Capture the cell that displays the provided text and extract its (X, Y) central coordinate. 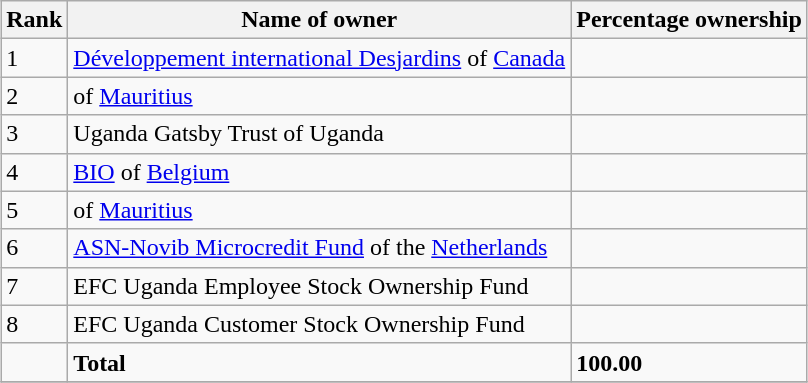
BIO of Belgium (320, 172)
Percentage ownership (690, 20)
Total (320, 362)
4 (34, 172)
EFC Uganda Employee Stock Ownership Fund (320, 286)
8 (34, 324)
5 (34, 210)
7 (34, 286)
Name of owner (320, 20)
1 (34, 58)
6 (34, 248)
Rank (34, 20)
2 (34, 96)
Uganda Gatsby Trust of Uganda (320, 134)
ASN-Novib Microcredit Fund of the Netherlands (320, 248)
3 (34, 134)
Développement international Desjardins of Canada (320, 58)
EFC Uganda Customer Stock Ownership Fund (320, 324)
100.00 (690, 362)
